For the text-containing cell, return its midpoint in (X, Y) coordinate format. 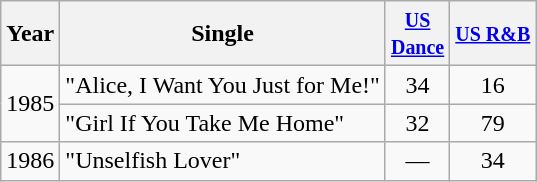
"Girl If You Take Me Home" (223, 123)
Year (30, 34)
Single (223, 34)
US R&B (493, 34)
"Unselfish Lover" (223, 161)
16 (493, 85)
"Alice, I Want You Just for Me!" (223, 85)
1985 (30, 104)
79 (493, 123)
32 (417, 123)
— (417, 161)
1986 (30, 161)
USDance (417, 34)
